Find where the given text appears and provide that cell's center as (x, y) coordinate. 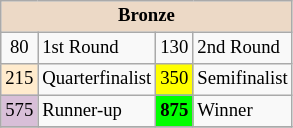
575 (20, 112)
350 (174, 80)
2nd Round (242, 48)
Bronze (146, 16)
Winner (242, 112)
Runner-up (97, 112)
Semifinalist (242, 80)
875 (174, 112)
1st Round (97, 48)
80 (20, 48)
130 (174, 48)
215 (20, 80)
Quarterfinalist (97, 80)
